Return [x, y] of the center of cell containing provided text 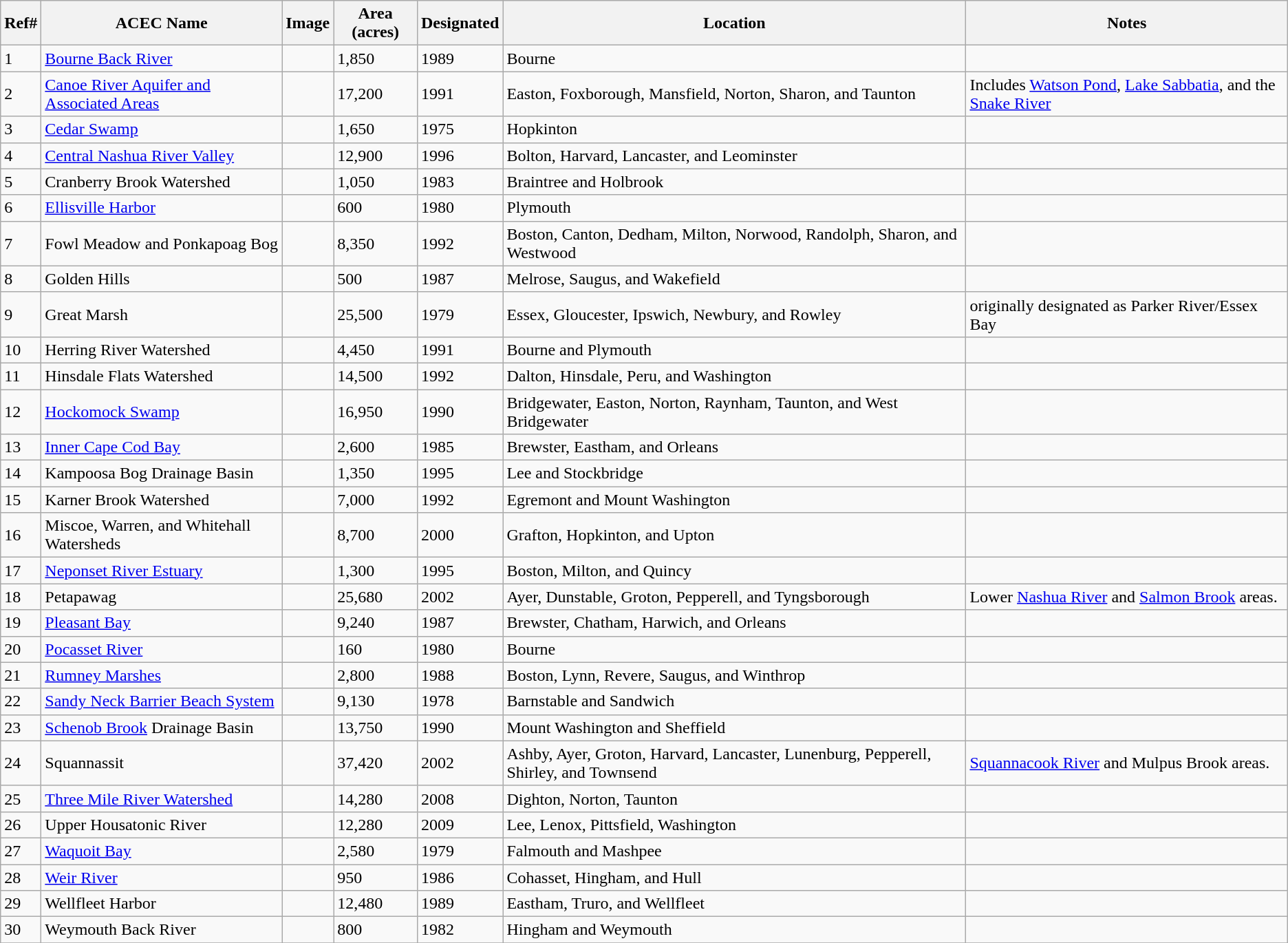
Karner Brook Watershed [162, 500]
1985 [460, 447]
7 [21, 244]
9,240 [376, 623]
Upper Housatonic River [162, 825]
2,580 [376, 851]
Petapawag [162, 597]
Includes Watson Pond, Lake Sabbatia, and the Snake River [1127, 94]
Grafton, Hopkinton, and Upton [735, 536]
1,350 [376, 474]
5 [21, 182]
Bourne Back River [162, 59]
Eastham, Truro, and Wellfleet [735, 904]
20 [21, 649]
Cohasset, Hingham, and Hull [735, 878]
27 [21, 851]
Bourne and Plymouth [735, 350]
Canoe River Aquifer and Associated Areas [162, 94]
Miscoe, Warren, and Whitehall Watersheds [162, 536]
160 [376, 649]
1,650 [376, 129]
950 [376, 878]
14,280 [376, 798]
1,300 [376, 571]
12,900 [376, 156]
8 [21, 279]
Egremont and Mount Washington [735, 500]
Schenob Brook Drainage Basin [162, 728]
Plymouth [735, 208]
28 [21, 878]
Lee and Stockbridge [735, 474]
800 [376, 930]
1986 [460, 878]
24 [21, 763]
Neponset River Estuary [162, 571]
4,450 [376, 350]
2000 [460, 536]
25,500 [376, 314]
16,950 [376, 412]
Wellfleet Harbor [162, 904]
11 [21, 376]
25,680 [376, 597]
500 [376, 279]
Central Nashua River Valley [162, 156]
Location [735, 23]
Golden Hills [162, 279]
Mount Washington and Sheffield [735, 728]
Boston, Milton, and Quincy [735, 571]
2008 [460, 798]
9 [21, 314]
Notes [1127, 23]
9,130 [376, 701]
Ayer, Dunstable, Groton, Pepperell, and Tyngsborough [735, 597]
30 [21, 930]
Brewster, Eastham, and Orleans [735, 447]
Kampoosa Bog Drainage Basin [162, 474]
10 [21, 350]
23 [21, 728]
Melrose, Saugus, and Wakefield [735, 279]
25 [21, 798]
600 [376, 208]
1983 [460, 182]
8,350 [376, 244]
8,700 [376, 536]
Cedar Swamp [162, 129]
1988 [460, 675]
Bolton, Harvard, Lancaster, and Leominster [735, 156]
Lower Nashua River and Salmon Brook areas. [1127, 597]
4 [21, 156]
Sandy Neck Barrier Beach System [162, 701]
Rumney Marshes [162, 675]
Ellisville Harbor [162, 208]
Brewster, Chatham, Harwich, and Orleans [735, 623]
Designated [460, 23]
Braintree and Holbrook [735, 182]
Squannassit [162, 763]
Ashby, Ayer, Groton, Harvard, Lancaster, Lunenburg, Pepperell, Shirley, and Townsend [735, 763]
12,480 [376, 904]
1978 [460, 701]
15 [21, 500]
17,200 [376, 94]
13,750 [376, 728]
Waquoit Bay [162, 851]
18 [21, 597]
3 [21, 129]
1,050 [376, 182]
1996 [460, 156]
Hingham and Weymouth [735, 930]
1982 [460, 930]
Fowl Meadow and Ponkapoag Bog [162, 244]
12 [21, 412]
Dighton, Norton, Taunton [735, 798]
Hockomock Swamp [162, 412]
6 [21, 208]
14,500 [376, 376]
Easton, Foxborough, Mansfield, Norton, Sharon, and Taunton [735, 94]
1,850 [376, 59]
Pleasant Bay [162, 623]
Falmouth and Mashpee [735, 851]
1975 [460, 129]
1 [21, 59]
Boston, Canton, Dedham, Milton, Norwood, Randolph, Sharon, and Westwood [735, 244]
Great Marsh [162, 314]
Hinsdale Flats Watershed [162, 376]
Herring River Watershed [162, 350]
Bridgewater, Easton, Norton, Raynham, Taunton, and West Bridgewater [735, 412]
Weymouth Back River [162, 930]
Barnstable and Sandwich [735, 701]
17 [21, 571]
22 [21, 701]
Hopkinton [735, 129]
2 [21, 94]
Image [308, 23]
7,000 [376, 500]
29 [21, 904]
Area (acres) [376, 23]
2,800 [376, 675]
Dalton, Hinsdale, Peru, and Washington [735, 376]
Cranberry Brook Watershed [162, 182]
Essex, Gloucester, Ipswich, Newbury, and Rowley [735, 314]
Inner Cape Cod Bay [162, 447]
26 [21, 825]
16 [21, 536]
Ref# [21, 23]
Lee, Lenox, Pittsfield, Washington [735, 825]
12,280 [376, 825]
Three Mile River Watershed [162, 798]
14 [21, 474]
2,600 [376, 447]
ACEC Name [162, 23]
Boston, Lynn, Revere, Saugus, and Winthrop [735, 675]
2009 [460, 825]
Pocasset River [162, 649]
originally designated as Parker River/Essex Bay [1127, 314]
13 [21, 447]
37,420 [376, 763]
Weir River [162, 878]
21 [21, 675]
19 [21, 623]
Squannacook River and Mulpus Brook areas. [1127, 763]
